Find where the given text appears and provide that cell's center as (X, Y) coordinate. 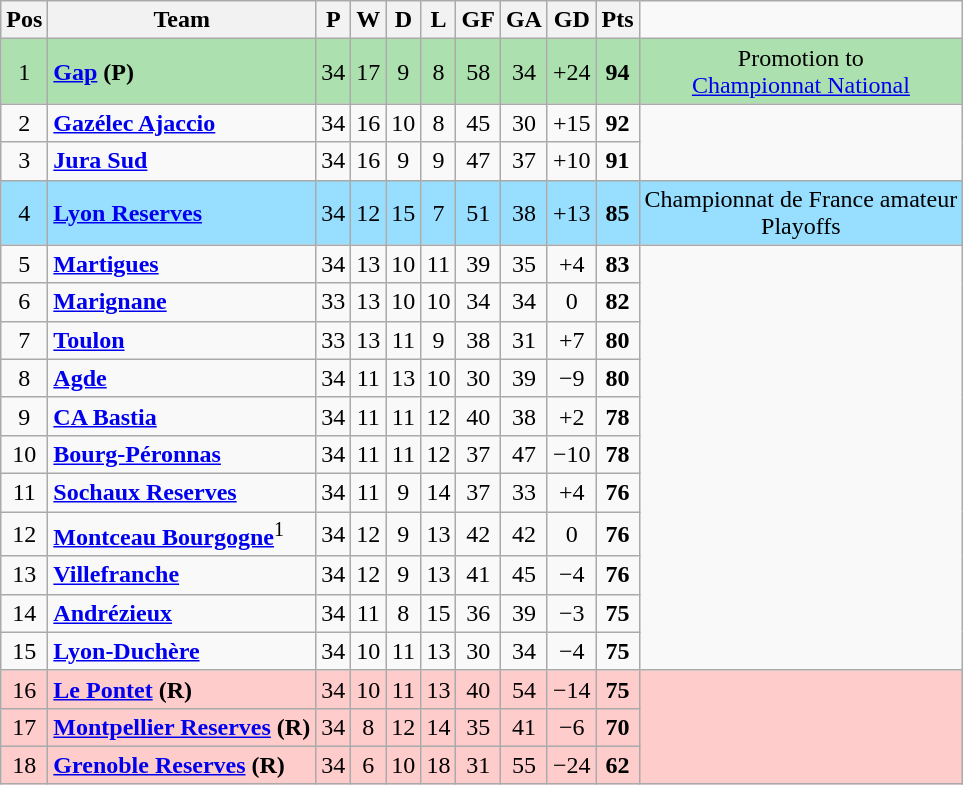
94 (618, 72)
L (438, 20)
Andrézieux (182, 613)
GF (478, 20)
Pts (618, 20)
GA (524, 20)
P (334, 20)
−10 (572, 454)
Martigues (182, 264)
−6 (572, 727)
91 (618, 161)
−24 (572, 765)
−9 (572, 378)
70 (618, 727)
Le Pontet (R) (182, 689)
+15 (572, 123)
Grenoble Reserves (R) (182, 765)
Pos (24, 20)
Marignane (182, 302)
Team (182, 20)
CA Bastia (182, 416)
92 (618, 123)
Lyon Reserves (182, 212)
Lyon-Duchère (182, 651)
4 (24, 212)
GD (572, 20)
Montpellier Reserves (R) (182, 727)
+24 (572, 72)
58 (478, 72)
51 (478, 212)
5 (24, 264)
Villefranche (182, 575)
Promotion to Championnat National (801, 72)
85 (618, 212)
+13 (572, 212)
Bourg-Péronnas (182, 454)
2 (24, 123)
−14 (572, 689)
+7 (572, 340)
1 (24, 72)
Agde (182, 378)
D (404, 20)
82 (618, 302)
Sochaux Reserves (182, 492)
Montceau Bourgogne1 (182, 534)
62 (618, 765)
Toulon (182, 340)
Championnat de France amateur Playoffs (801, 212)
55 (524, 765)
Jura Sud (182, 161)
54 (524, 689)
−3 (572, 613)
Gap (P) (182, 72)
+10 (572, 161)
Gazélec Ajaccio (182, 123)
3 (24, 161)
83 (618, 264)
W (368, 20)
36 (478, 613)
+2 (572, 416)
